Return (X, Y) of the center of cell containing provided text 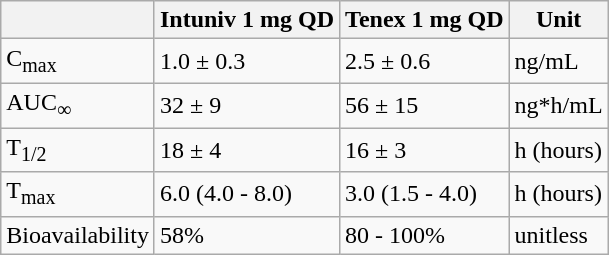
58% (246, 235)
Unit (558, 20)
Bioavailability (78, 235)
18 ± 4 (246, 150)
3.0 (1.5 - 4.0) (425, 194)
6.0 (4.0 - 8.0) (246, 194)
56 ± 15 (425, 105)
ng/mL (558, 61)
Intuniv 1 mg QD (246, 20)
unitless (558, 235)
32 ± 9 (246, 105)
ng*h/mL (558, 105)
2.5 ± 0.6 (425, 61)
T1/2 (78, 150)
AUC∞ (78, 105)
1.0 ± 0.3 (246, 61)
Tmax (78, 194)
Tenex 1 mg QD (425, 20)
Cmax (78, 61)
80 - 100% (425, 235)
16 ± 3 (425, 150)
